Extract the [X, Y] coordinate from the center of the cell holding the provided text.  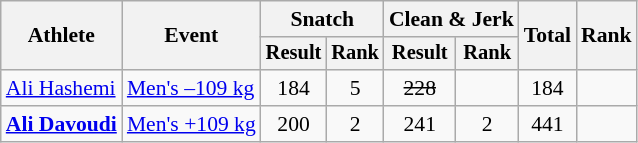
5 [355, 88]
441 [548, 124]
Ali Hashemi [62, 88]
Event [192, 36]
Men's –109 kg [192, 88]
228 [420, 88]
241 [420, 124]
Men's +109 kg [192, 124]
Total [548, 36]
Athlete [62, 36]
200 [294, 124]
Ali Davoudi [62, 124]
Clean & Jerk [452, 19]
Snatch [322, 19]
